Output the (x, y) coordinate of the center of the cell containing the given text.  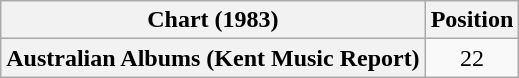
Position (472, 20)
Australian Albums (Kent Music Report) (213, 58)
Chart (1983) (213, 20)
22 (472, 58)
